Locate the cell with the specified text and output its [X, Y] center coordinate. 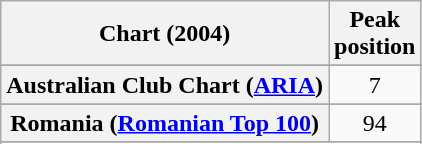
Chart (2004) [165, 34]
7 [374, 85]
Romania (Romanian Top 100) [165, 123]
94 [374, 123]
Peakposition [374, 34]
Australian Club Chart (ARIA) [165, 85]
